From the cell containing the given text, extract its center point as (x, y) coordinate. 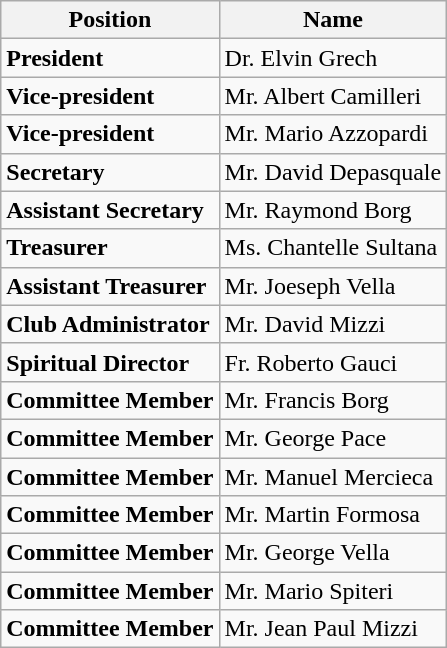
Spiritual Director (110, 362)
Mr. George Pace (333, 438)
Mr. David Depasquale (333, 172)
Fr. Roberto Gauci (333, 362)
Mr. Mario Spiteri (333, 591)
Assistant Secretary (110, 210)
Secretary (110, 172)
Mr. Mario Azzopardi (333, 134)
Assistant Treasurer (110, 286)
Mr. Joeseph Vella (333, 286)
Club Administrator (110, 324)
Mr. Jean Paul Mizzi (333, 629)
Ms. Chantelle Sultana (333, 248)
Treasurer (110, 248)
Mr. Albert Camilleri (333, 96)
President (110, 58)
Mr. Manuel Mercieca (333, 477)
Mr. Raymond Borg (333, 210)
Mr. Francis Borg (333, 400)
Mr. David Mizzi (333, 324)
Mr. Martin Formosa (333, 515)
Dr. Elvin Grech (333, 58)
Mr. George Vella (333, 553)
Name (333, 20)
Position (110, 20)
